Locate the cell with the specified text and output its [x, y] center coordinate. 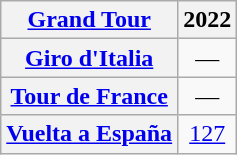
Giro d'Italia [90, 58]
2022 [208, 20]
Tour de France [90, 96]
Vuelta a España [90, 134]
127 [208, 134]
Grand Tour [90, 20]
